Provide the (x, y) coordinate of the cell's center where the given text is located.  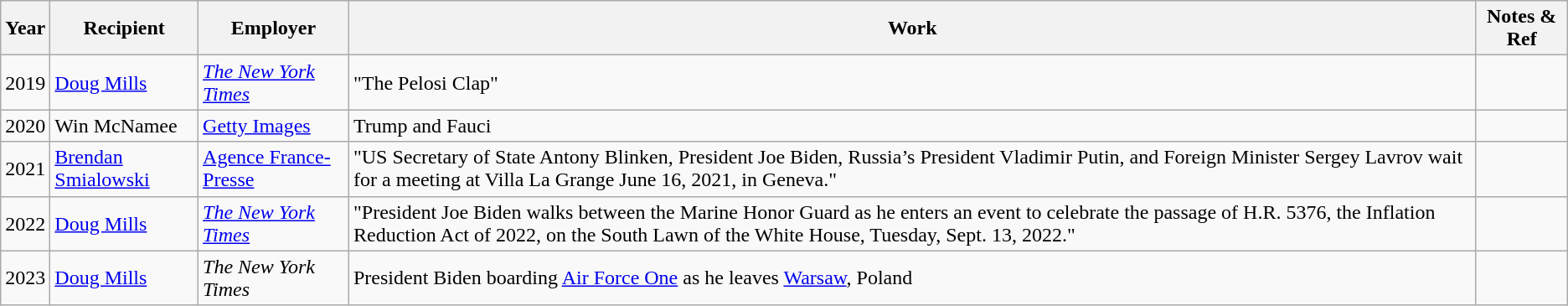
President Biden boarding Air Force One as he leaves Warsaw, Poland (912, 278)
Recipient (124, 29)
Employer (274, 29)
Getty Images (274, 126)
Agence France-Presse (274, 169)
Work (912, 29)
2020 (25, 126)
Win McNamee (124, 126)
Brendan Smialowski (124, 169)
2022 (25, 223)
Year (25, 29)
"The Pelosi Clap" (912, 82)
Notes & Ref (1521, 29)
2019 (25, 82)
Trump and Fauci (912, 126)
2021 (25, 169)
2023 (25, 278)
